Search for the cell housing the specified text and yield its [x, y] center coordinate. 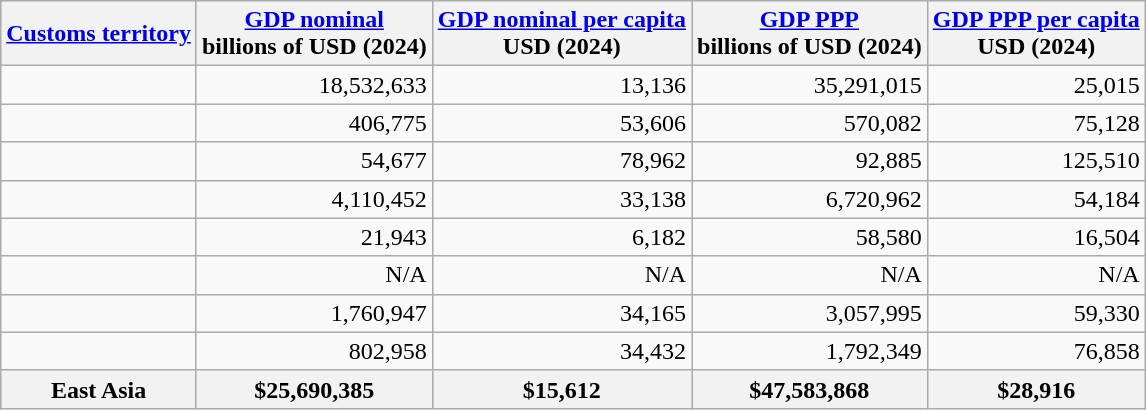
34,432 [562, 351]
$15,612 [562, 389]
25,015 [1036, 85]
802,958 [314, 351]
34,165 [562, 313]
76,858 [1036, 351]
6,720,962 [810, 199]
58,580 [810, 237]
33,138 [562, 199]
92,885 [810, 161]
54,184 [1036, 199]
3,057,995 [810, 313]
125,510 [1036, 161]
13,136 [562, 85]
$47,583,868 [810, 389]
75,128 [1036, 123]
406,775 [314, 123]
GDP nominal per capitaUSD (2024) [562, 34]
18,532,633 [314, 85]
GDP nominalbillions of USD (2024) [314, 34]
78,962 [562, 161]
Customs territory [99, 34]
6,182 [562, 237]
East Asia [99, 389]
1,760,947 [314, 313]
1,792,349 [810, 351]
53,606 [562, 123]
GDP PPPbillions of USD (2024) [810, 34]
570,082 [810, 123]
35,291,015 [810, 85]
16,504 [1036, 237]
54,677 [314, 161]
$25,690,385 [314, 389]
GDP PPP per capitaUSD (2024) [1036, 34]
$28,916 [1036, 389]
59,330 [1036, 313]
21,943 [314, 237]
4,110,452 [314, 199]
